Determine the [X, Y] coordinate at the center of the cell enclosing the given text.  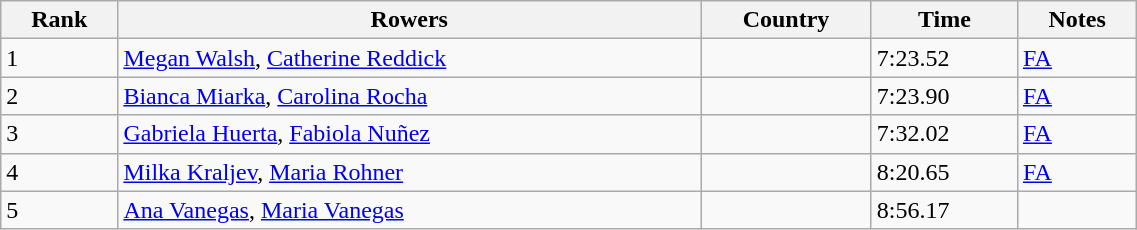
1 [60, 58]
7:23.52 [944, 58]
8:56.17 [944, 210]
Notes [1076, 20]
8:20.65 [944, 172]
7:32.02 [944, 134]
Bianca Miarka, Carolina Rocha [410, 96]
5 [60, 210]
3 [60, 134]
Country [786, 20]
Rank [60, 20]
7:23.90 [944, 96]
2 [60, 96]
4 [60, 172]
Megan Walsh, Catherine Reddick [410, 58]
Time [944, 20]
Gabriela Huerta, Fabiola Nuñez [410, 134]
Milka Kraljev, Maria Rohner [410, 172]
Rowers [410, 20]
Ana Vanegas, Maria Vanegas [410, 210]
